Return the [x, y] coordinate for the center point of the cell that contains the specified text.  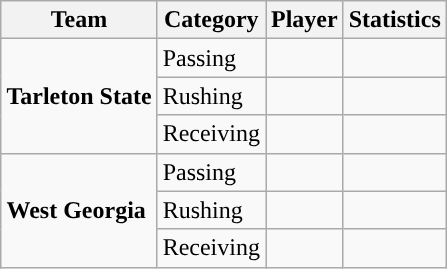
Tarleton State [79, 96]
Category [211, 20]
West Georgia [79, 210]
Team [79, 20]
Statistics [394, 20]
Player [305, 20]
